For the text-containing cell, return its midpoint in [x, y] coordinate format. 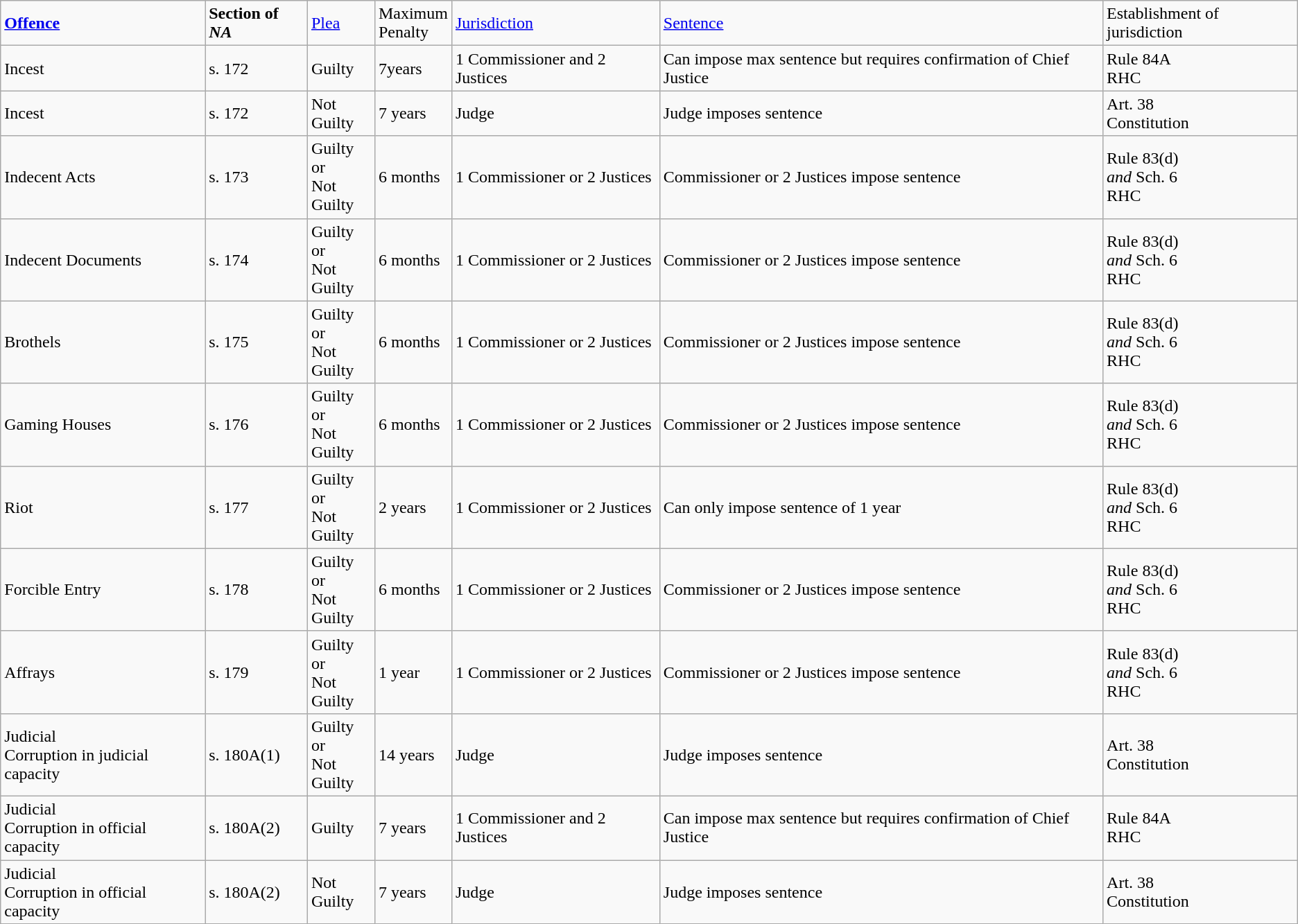
Indecent Acts [103, 177]
1 year [413, 672]
Establishment of jurisdiction [1201, 24]
s. 177 [257, 507]
s. 173 [257, 177]
s. 180A(1) [257, 754]
s. 175 [257, 342]
s. 178 [257, 589]
Forcible Entry [103, 589]
Indecent Documents [103, 259]
14 years [413, 754]
Jurisdiction [555, 24]
Brothels [103, 342]
7years [413, 68]
Section of NA [257, 24]
MaximumPenalty [413, 24]
2 years [413, 507]
JudicialCorruption in judicial capacity [103, 754]
s. 179 [257, 672]
Sentence [881, 24]
Offence [103, 24]
Plea [341, 24]
Riot [103, 507]
Gaming Houses [103, 424]
Affrays [103, 672]
s. 174 [257, 259]
s. 176 [257, 424]
Can only impose sentence of 1 year [881, 507]
